Determine the [x, y] coordinate at the center of the cell enclosing the given text.  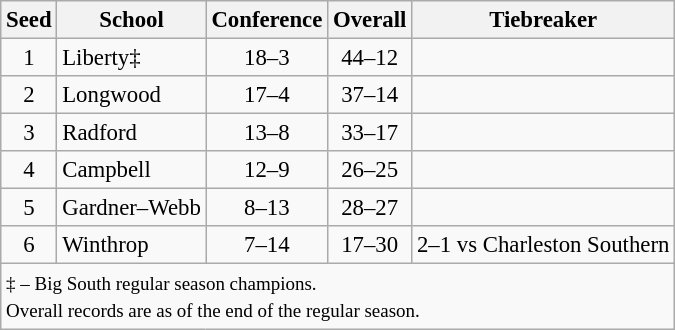
Winthrop [132, 245]
‡ – Big South regular season champions.Overall records are as of the end of the regular season. [338, 296]
Seed [29, 20]
Campbell [132, 170]
37–14 [370, 95]
6 [29, 245]
8–13 [267, 208]
Liberty‡ [132, 58]
18–3 [267, 58]
12–9 [267, 170]
33–17 [370, 133]
2 [29, 95]
Conference [267, 20]
Radford [132, 133]
28–27 [370, 208]
4 [29, 170]
3 [29, 133]
5 [29, 208]
17–4 [267, 95]
13–8 [267, 133]
2–1 vs Charleston Southern [544, 245]
Tiebreaker [544, 20]
Gardner–Webb [132, 208]
Overall [370, 20]
26–25 [370, 170]
1 [29, 58]
7–14 [267, 245]
17–30 [370, 245]
44–12 [370, 58]
School [132, 20]
Longwood [132, 95]
